For the text-containing cell, return its midpoint in (X, Y) coordinate format. 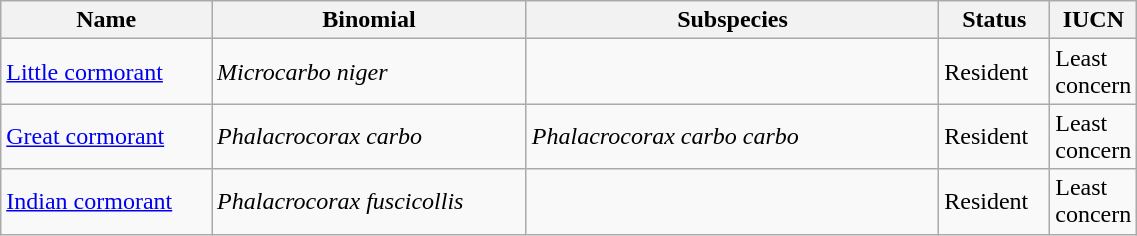
Binomial (370, 20)
Name (106, 20)
Little cormorant (106, 72)
Status (994, 20)
Indian cormorant (106, 202)
Great cormorant (106, 136)
Phalacrocorax fuscicollis (370, 202)
IUCN (1094, 20)
Subspecies (732, 20)
Phalacrocorax carbo carbo (732, 136)
Phalacrocorax carbo (370, 136)
Microcarbo niger (370, 72)
